Extract the (x, y) coordinate from the center of the cell holding the provided text.  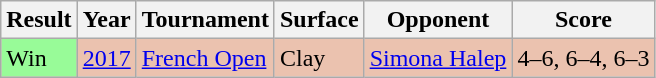
Result (39, 20)
Clay (319, 58)
Surface (319, 20)
French Open (205, 58)
Win (39, 58)
Tournament (205, 20)
2017 (106, 58)
4–6, 6–4, 6–3 (584, 58)
Score (584, 20)
Year (106, 20)
Opponent (438, 20)
Simona Halep (438, 58)
